Locate the cell with the specified text and output its (x, y) center coordinate. 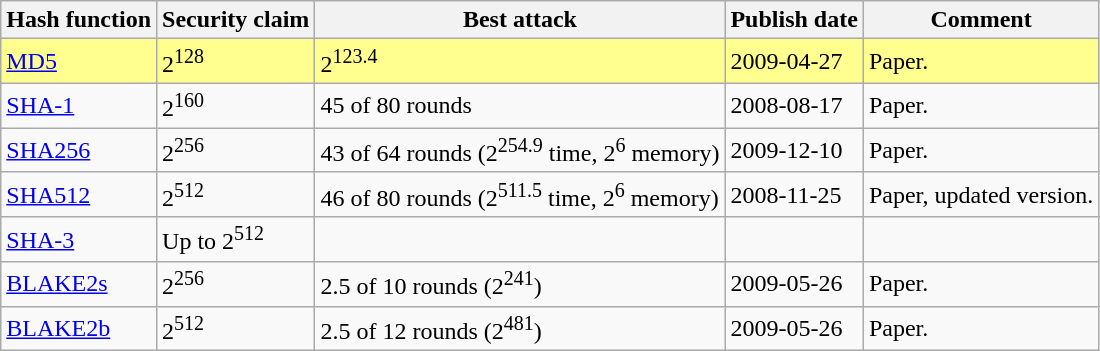
SHA256 (79, 150)
Best attack (520, 20)
Up to 2512 (236, 240)
2.5 of 10 rounds (2241) (520, 284)
Hash function (79, 20)
2008-11-25 (794, 194)
SHA-1 (79, 106)
46 of 80 rounds (2511.5 time, 26 memory) (520, 194)
43 of 64 rounds (2254.9 time, 26 memory) (520, 150)
2.5 of 12 rounds (2481) (520, 328)
Comment (980, 20)
Publish date (794, 20)
45 of 80 rounds (520, 106)
2008-08-17 (794, 106)
2009-04-27 (794, 62)
2128 (236, 62)
2009-12-10 (794, 150)
2123.4 (520, 62)
SHA512 (79, 194)
Security claim (236, 20)
MD5 (79, 62)
BLAKE2s (79, 284)
SHA-3 (79, 240)
BLAKE2b (79, 328)
Paper, updated version. (980, 194)
2160 (236, 106)
